Return (x, y) of the center of cell containing provided text 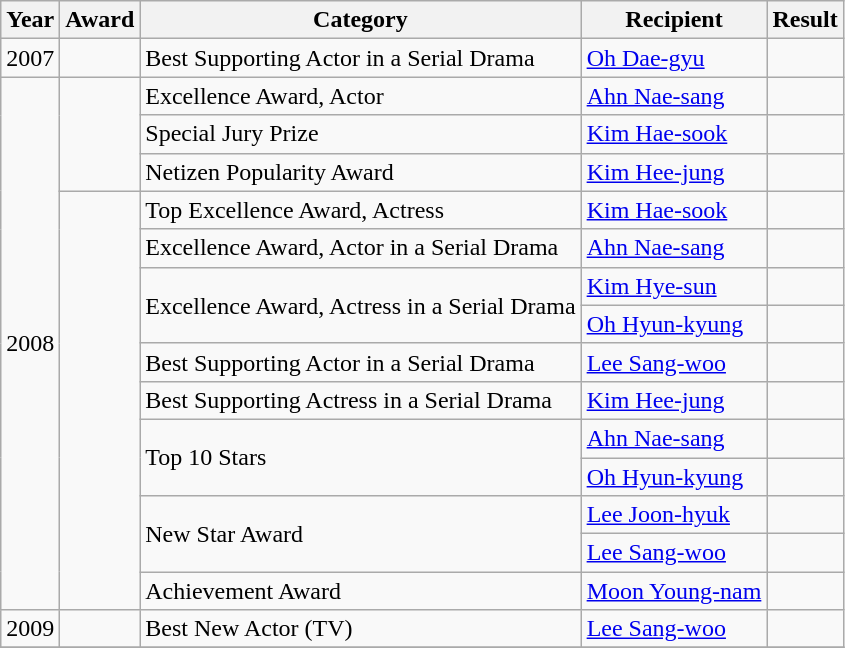
Award (100, 20)
Netizen Popularity Award (360, 172)
Result (805, 20)
Excellence Award, Actor (360, 96)
Special Jury Prize (360, 134)
New Star Award (360, 534)
Oh Dae-gyu (674, 58)
Best New Actor (TV) (360, 629)
Achievement Award (360, 591)
2007 (30, 58)
2009 (30, 629)
Excellence Award, Actor in a Serial Drama (360, 248)
Category (360, 20)
Top Excellence Award, Actress (360, 210)
Year (30, 20)
Lee Joon-hyuk (674, 515)
Top 10 Stars (360, 457)
Kim Hye-sun (674, 286)
2008 (30, 344)
Recipient (674, 20)
Best Supporting Actress in a Serial Drama (360, 400)
Excellence Award, Actress in a Serial Drama (360, 305)
Moon Young-nam (674, 591)
